Return the [X, Y] coordinate for the center point of the cell that contains the specified text.  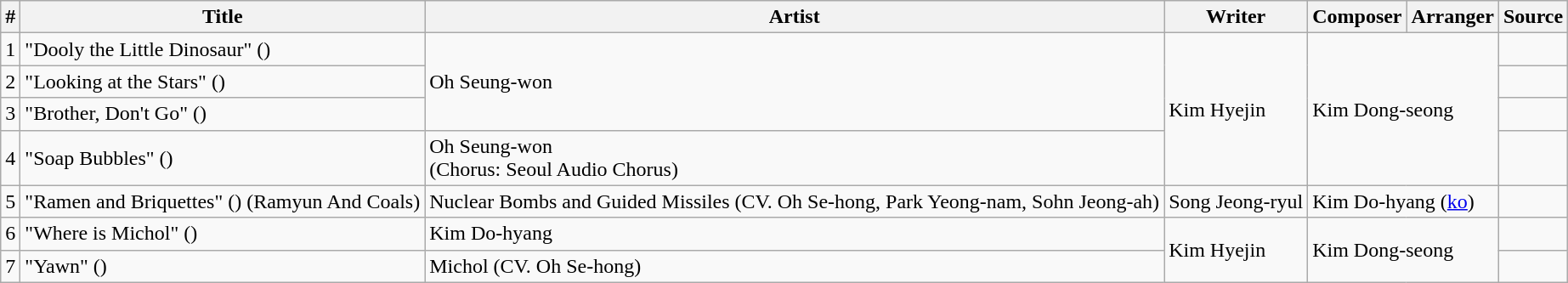
Song Jeong-ryul [1236, 201]
6 [10, 234]
Kim Do-hyang [795, 234]
"Dooly the Little Dinosaur" () [223, 49]
Michol (CV. Oh Se-hong) [795, 266]
1 [10, 49]
7 [10, 266]
Kim Do-hyang (ko) [1404, 201]
# [10, 17]
"Yawn" () [223, 266]
Arranger [1452, 17]
4 [10, 158]
Writer [1236, 17]
Artist [795, 17]
Source [1533, 17]
2 [10, 82]
Title [223, 17]
Oh Seung-won [795, 82]
"Looking at the Stars" () [223, 82]
3 [10, 114]
Composer [1357, 17]
Oh Seung-won(Chorus: Seoul Audio Chorus) [795, 158]
Nuclear Bombs and Guided Missiles (CV. Oh Se-hong, Park Yeong-nam, Sohn Jeong-ah) [795, 201]
5 [10, 201]
"Ramen and Briquettes" () (Ramyun And Coals) [223, 201]
"Soap Bubbles" () [223, 158]
"Where is Michol" () [223, 234]
"Brother, Don't Go" () [223, 114]
